Scan for the cell matching the given text and deliver its [x, y] coordinate at center. 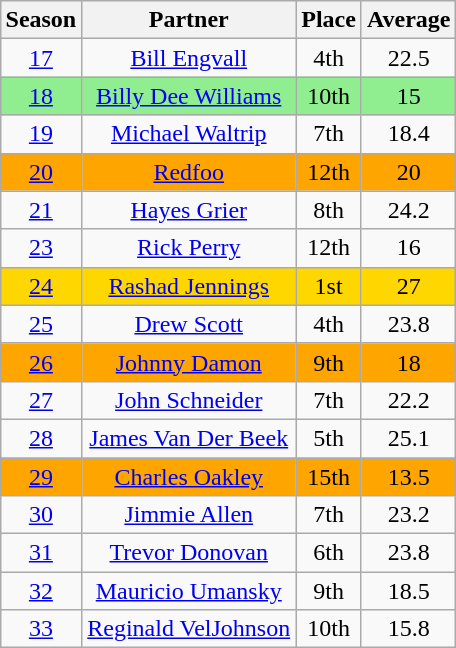
32 [41, 591]
Trevor Donovan [189, 553]
John Schneider [189, 400]
19 [41, 134]
Rashad Jennings [189, 286]
Place [329, 20]
18.5 [408, 591]
5th [329, 438]
23.2 [408, 515]
33 [41, 629]
Billy Dee Williams [189, 96]
23 [41, 248]
26 [41, 362]
31 [41, 553]
15 [408, 96]
13.5 [408, 477]
22.5 [408, 58]
Redfoo [189, 172]
Reginald VelJohnson [189, 629]
Johnny Damon [189, 362]
Partner [189, 20]
Bill Engvall [189, 58]
16 [408, 248]
30 [41, 515]
24 [41, 286]
Season [41, 20]
17 [41, 58]
8th [329, 210]
15.8 [408, 629]
6th [329, 553]
Michael Waltrip [189, 134]
25.1 [408, 438]
18.4 [408, 134]
Drew Scott [189, 324]
Rick Perry [189, 248]
15th [329, 477]
Charles Oakley [189, 477]
22.2 [408, 400]
1st [329, 286]
25 [41, 324]
Jimmie Allen [189, 515]
James Van Der Beek [189, 438]
29 [41, 477]
Mauricio Umansky [189, 591]
Average [408, 20]
21 [41, 210]
24.2 [408, 210]
Hayes Grier [189, 210]
28 [41, 438]
